Scan for the cell matching the given text and deliver its (x, y) coordinate at center. 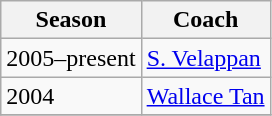
2004 (71, 96)
Wallace Tan (206, 96)
S. Velappan (206, 58)
2005–present (71, 58)
Coach (206, 20)
Season (71, 20)
